For the text-containing cell, return its midpoint in [X, Y] coordinate format. 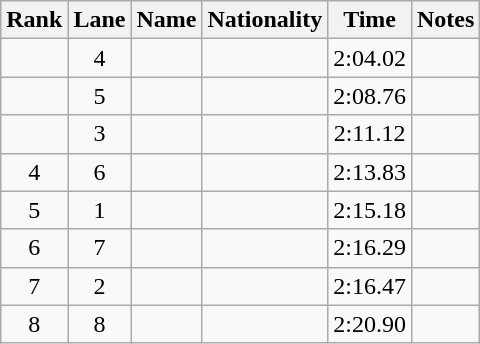
2:20.90 [370, 324]
Time [370, 20]
2:04.02 [370, 58]
3 [100, 134]
Notes [445, 20]
2:13.83 [370, 172]
2:08.76 [370, 96]
Lane [100, 20]
2:11.12 [370, 134]
2:15.18 [370, 210]
Nationality [265, 20]
Rank [34, 20]
2:16.47 [370, 286]
2 [100, 286]
Name [166, 20]
1 [100, 210]
2:16.29 [370, 248]
